Capture the cell that displays the provided text and extract its (X, Y) central coordinate. 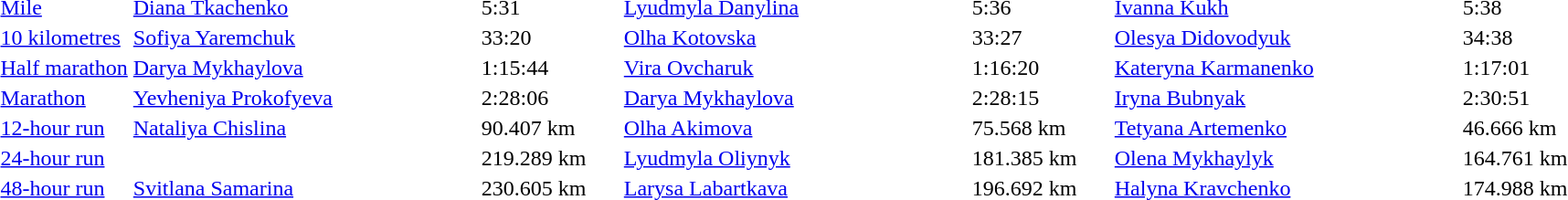
2:28:15 (1040, 98)
75.568 km (1040, 128)
Olesya Didovodyuk (1286, 37)
Tetyana Artemenko (1286, 128)
219.289 km (550, 158)
Nataliya Chislina (304, 128)
Olena Mykhaylyk (1286, 158)
Kateryna Karmanenko (1286, 68)
33:27 (1040, 37)
Lyudmyla Oliynyk (795, 158)
90.407 km (550, 128)
Olha Kotovska (795, 37)
1:16:20 (1040, 68)
Sofiya Yaremchuk (304, 37)
Yevheniya Prokofyeva (304, 98)
Iryna Bubnyak (1286, 98)
2:28:06 (550, 98)
33:20 (550, 37)
1:15:44 (550, 68)
181.385 km (1040, 158)
Olha Akimova (795, 128)
Vira Ovcharuk (795, 68)
